Extract the (x, y) coordinate from the center of the cell holding the provided text.  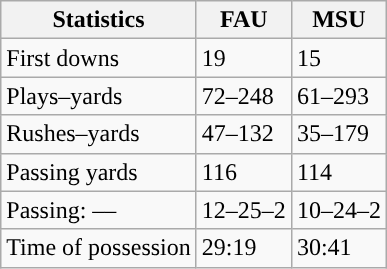
35–179 (338, 134)
29:19 (244, 248)
Time of possession (99, 248)
10–24–2 (338, 210)
30:41 (338, 248)
Rushes–yards (99, 134)
Passing: –– (99, 210)
114 (338, 172)
FAU (244, 20)
Plays–yards (99, 96)
61–293 (338, 96)
72–248 (244, 96)
15 (338, 58)
47–132 (244, 134)
MSU (338, 20)
116 (244, 172)
19 (244, 58)
12–25–2 (244, 210)
Statistics (99, 20)
Passing yards (99, 172)
First downs (99, 58)
